Capture the cell that displays the provided text and extract its (X, Y) central coordinate. 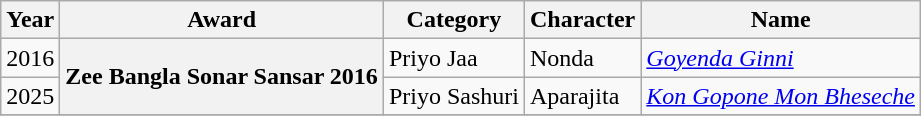
Award (222, 20)
Name (781, 20)
Kon Gopone Mon Bheseche (781, 96)
Category (454, 20)
2025 (30, 96)
Year (30, 20)
Character (582, 20)
Priyo Sashuri (454, 96)
Zee Bangla Sonar Sansar 2016 (222, 77)
Nonda (582, 58)
Priyo Jaa (454, 58)
Goyenda Ginni (781, 58)
2016 (30, 58)
Aparajita (582, 96)
